Capture the cell that displays the provided text and extract its (x, y) central coordinate. 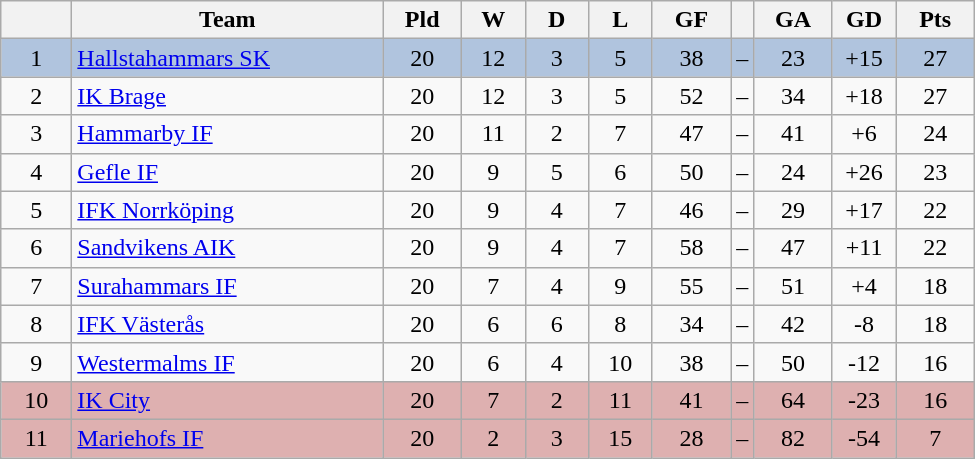
+6 (864, 134)
IK City (228, 400)
+11 (864, 248)
Pts (936, 20)
IK Brage (228, 96)
64 (794, 400)
82 (794, 438)
58 (692, 248)
-54 (864, 438)
+4 (864, 286)
55 (692, 286)
15 (621, 438)
GF (692, 20)
Hammarby IF (228, 134)
Gefle IF (228, 172)
28 (692, 438)
Surahammars IF (228, 286)
+17 (864, 210)
GD (864, 20)
-8 (864, 324)
+15 (864, 58)
Westermalms IF (228, 362)
51 (794, 286)
29 (794, 210)
D (557, 20)
46 (692, 210)
IFK Norrköping (228, 210)
+26 (864, 172)
Pld (422, 20)
52 (692, 96)
GA (794, 20)
IFK Västerås (228, 324)
+18 (864, 96)
W (493, 20)
Mariehofs IF (228, 438)
L (621, 20)
-12 (864, 362)
1 (36, 58)
Hallstahammars SK (228, 58)
Team (228, 20)
42 (794, 324)
Sandvikens AIK (228, 248)
-23 (864, 400)
